Provide the [x, y] coordinate of the cell's center where the given text is located.  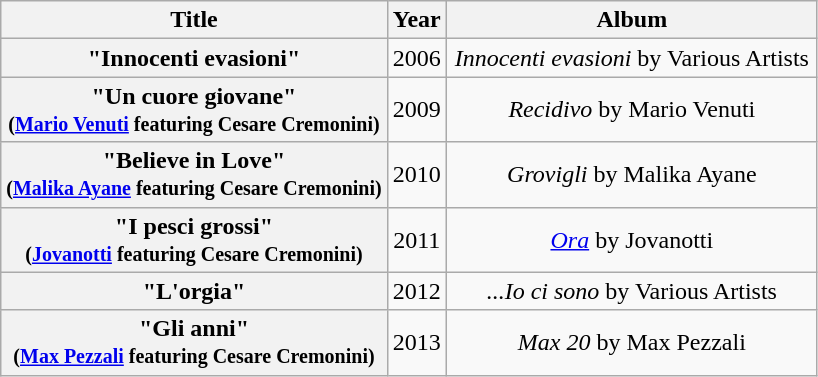
2011 [416, 240]
...Io ci sono by Various Artists [632, 291]
2006 [416, 58]
"Gli anni"(Max Pezzali featuring Cesare Cremonini) [194, 342]
Year [416, 20]
Grovigli by Malika Ayane [632, 174]
Recidivo by Mario Venuti [632, 110]
2009 [416, 110]
Album [632, 20]
Title [194, 20]
Innocenti evasioni by Various Artists [632, 58]
"Innocenti evasioni" [194, 58]
"I pesci grossi"(Jovanotti featuring Cesare Cremonini) [194, 240]
2010 [416, 174]
"Believe in Love"(Malika Ayane featuring Cesare Cremonini) [194, 174]
Max 20 by Max Pezzali [632, 342]
2012 [416, 291]
2013 [416, 342]
"L'orgia" [194, 291]
Ora by Jovanotti [632, 240]
"Un cuore giovane"(Mario Venuti featuring Cesare Cremonini) [194, 110]
